Provide the [X, Y] coordinate of the cell's center where the given text is located.  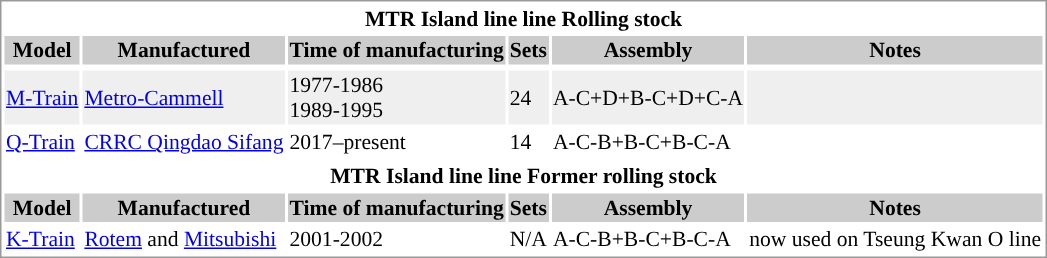
N/A [528, 239]
K-Train [42, 239]
Rotem and Mitsubishi [184, 239]
CRRC Qingdao Sifang [184, 142]
Q-Train [42, 142]
MTR Island line line Rolling stock [523, 18]
Metro-Cammell [184, 97]
now used on Tseung Kwan O line [896, 239]
2001-2002 [396, 239]
A-C+D+B-C+D+C-A [648, 97]
14 [528, 142]
24 [528, 97]
2017–present [396, 142]
1977-19861989-1995 [396, 97]
M-Train [42, 97]
MTR Island line line Former rolling stock [523, 176]
